Determine the [x, y] coordinate at the center of the cell enclosing the given text.  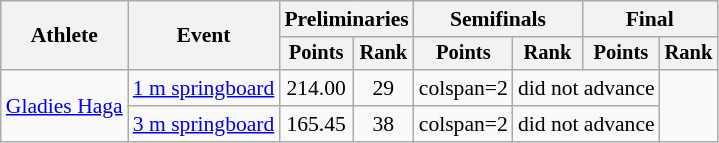
Semifinals [498, 19]
165.45 [316, 124]
Event [204, 36]
214.00 [316, 88]
Preliminaries [346, 19]
29 [384, 88]
1 m springboard [204, 88]
Athlete [64, 36]
3 m springboard [204, 124]
Final [650, 19]
Gladies Haga [64, 106]
38 [384, 124]
